From the cell containing the given text, extract its center point as (X, Y) coordinate. 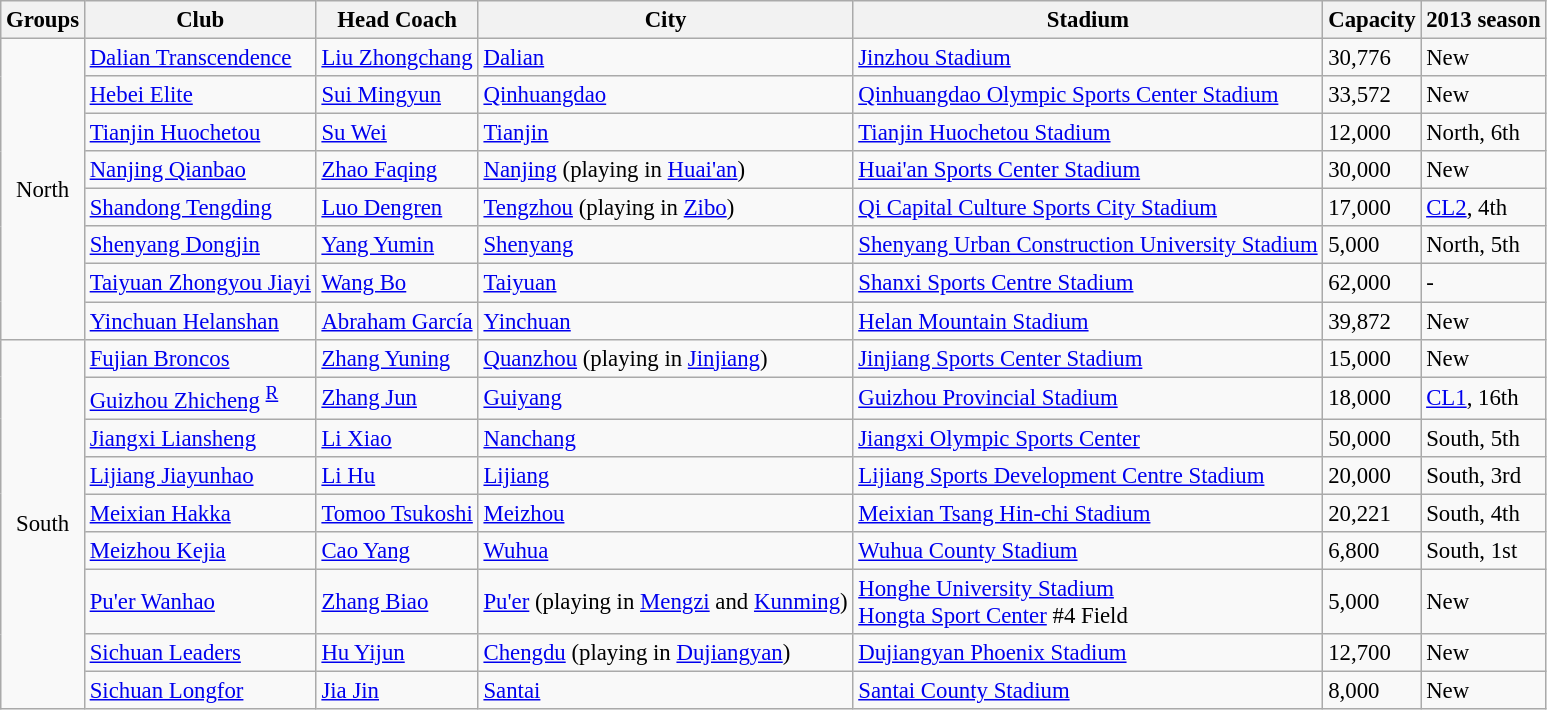
Shenyang Urban Construction University Stadium (1088, 245)
30,000 (1372, 170)
Taiyuan Zhongyou Jiayi (200, 283)
Guiyang (666, 398)
Lijiang Jiayunhao (200, 476)
Shenyang Dongjin (200, 245)
Santai (666, 691)
Shandong Tengding (200, 208)
Zhang Yuning (397, 358)
Sichuan Leaders (200, 653)
Stadium (1088, 20)
South, 3rd (1484, 476)
Groups (43, 20)
Hebei Elite (200, 95)
Li Xiao (397, 438)
Club (200, 20)
Wuhua County Stadium (1088, 551)
Dalian Transcendence (200, 58)
18,000 (1372, 398)
Guizhou Zhicheng R (200, 398)
Tianjin (666, 133)
Jia Jin (397, 691)
- (1484, 283)
Tomoo Tsukoshi (397, 513)
15,000 (1372, 358)
Sui Mingyun (397, 95)
Qi Capital Culture Sports City Stadium (1088, 208)
Lijiang (666, 476)
Shenyang (666, 245)
Santai County Stadium (1088, 691)
Qinhuangdao Olympic Sports Center Stadium (1088, 95)
South, 4th (1484, 513)
Liu Zhongchang (397, 58)
Wang Bo (397, 283)
Huai'an Sports Center Stadium (1088, 170)
Tengzhou (playing in Zibo) (666, 208)
Fujian Broncos (200, 358)
Chengdu (playing in Dujiangyan) (666, 653)
Shanxi Sports Centre Stadium (1088, 283)
39,872 (1372, 321)
Dalian (666, 58)
Tianjin Huochetou (200, 133)
17,000 (1372, 208)
12,000 (1372, 133)
South (43, 524)
33,572 (1372, 95)
Meixian Hakka (200, 513)
6,800 (1372, 551)
20,221 (1372, 513)
Jiangxi Liansheng (200, 438)
Jinzhou Stadium (1088, 58)
CL1, 16th (1484, 398)
Dujiangyan Phoenix Stadium (1088, 653)
Pu'er Wanhao (200, 602)
Meizhou (666, 513)
North, 5th (1484, 245)
Nanchang (666, 438)
Helan Mountain Stadium (1088, 321)
Pu'er (playing in Mengzi and Kunming) (666, 602)
Hu Yijun (397, 653)
Yang Yumin (397, 245)
12,700 (1372, 653)
Abraham García (397, 321)
Meizhou Kejia (200, 551)
Yinchuan Helanshan (200, 321)
2013 season (1484, 20)
Yinchuan (666, 321)
North, 6th (1484, 133)
Zhang Biao (397, 602)
30,776 (1372, 58)
Zhang Jun (397, 398)
Sichuan Longfor (200, 691)
South, 5th (1484, 438)
Jiangxi Olympic Sports Center (1088, 438)
Su Wei (397, 133)
Qinhuangdao (666, 95)
8,000 (1372, 691)
Honghe University StadiumHongta Sport Center #4 Field (1088, 602)
CL2, 4th (1484, 208)
Guizhou Provincial Stadium (1088, 398)
50,000 (1372, 438)
Tianjin Huochetou Stadium (1088, 133)
City (666, 20)
Capacity (1372, 20)
Cao Yang (397, 551)
Meixian Tsang Hin-chi Stadium (1088, 513)
Head Coach (397, 20)
Nanjing Qianbao (200, 170)
62,000 (1372, 283)
Jinjiang Sports Center Stadium (1088, 358)
Taiyuan (666, 283)
Quanzhou (playing in Jinjiang) (666, 358)
Zhao Faqing (397, 170)
Luo Dengren (397, 208)
North (43, 190)
Lijiang Sports Development Centre Stadium (1088, 476)
Li Hu (397, 476)
20,000 (1372, 476)
Nanjing (playing in Huai'an) (666, 170)
South, 1st (1484, 551)
Wuhua (666, 551)
